Scan for the cell matching the given text and deliver its (X, Y) coordinate at center. 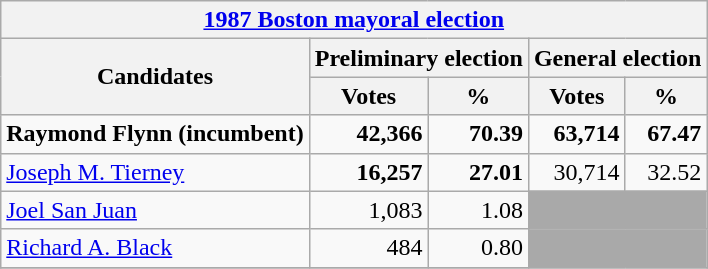
1,083 (368, 210)
Joseph M. Tierney (155, 172)
Raymond Flynn (incumbent) (155, 134)
Richard A. Black (155, 248)
70.39 (478, 134)
67.47 (666, 134)
42,366 (368, 134)
63,714 (576, 134)
Joel San Juan (155, 210)
General election (617, 58)
484 (368, 248)
1.08 (478, 210)
1987 Boston mayoral election (354, 20)
16,257 (368, 172)
Candidates (155, 77)
27.01 (478, 172)
32.52 (666, 172)
0.80 (478, 248)
Preliminary election (418, 58)
30,714 (576, 172)
